Extract the (x, y) coordinate from the center of the cell holding the provided text.  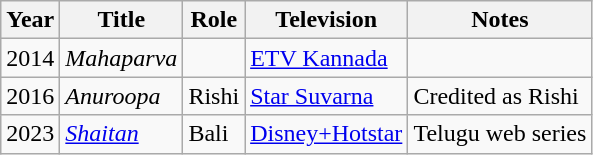
Disney+Hotstar (326, 134)
Anuroopa (122, 96)
Shaitan (122, 134)
Credited as Rishi (500, 96)
Television (326, 20)
2023 (30, 134)
ETV Kannada (326, 58)
2016 (30, 96)
Star Suvarna (326, 96)
Year (30, 20)
Role (214, 20)
Notes (500, 20)
Bali (214, 134)
2014 (30, 58)
Rishi (214, 96)
Mahaparva (122, 58)
Telugu web series (500, 134)
Title (122, 20)
